For the text-containing cell, return its midpoint in [X, Y] coordinate format. 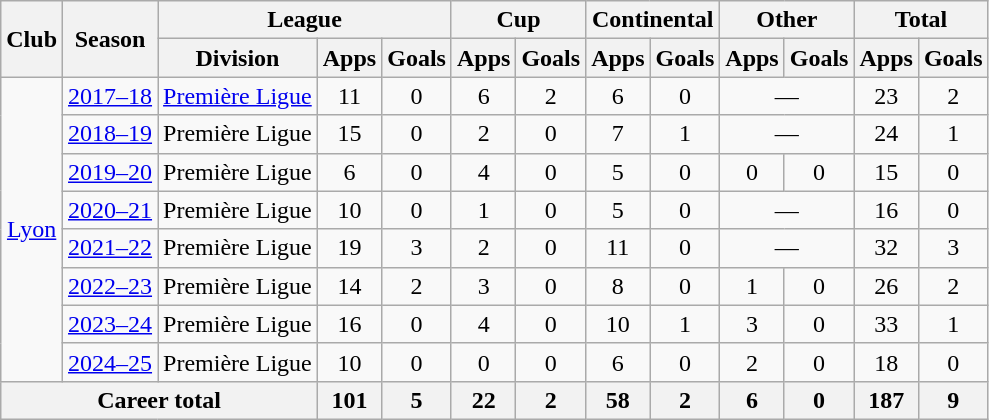
8 [618, 286]
Career total [159, 400]
2021–22 [110, 248]
2017–18 [110, 96]
33 [886, 324]
2019–20 [110, 172]
2018–19 [110, 134]
2020–21 [110, 210]
22 [483, 400]
League [305, 20]
Club [32, 39]
26 [886, 286]
32 [886, 248]
2023–24 [110, 324]
24 [886, 134]
2024–25 [110, 362]
18 [886, 362]
Season [110, 39]
101 [349, 400]
Division [238, 58]
2022–23 [110, 286]
Total [921, 20]
Lyon [32, 229]
58 [618, 400]
19 [349, 248]
Cup [518, 20]
14 [349, 286]
Continental [653, 20]
7 [618, 134]
23 [886, 96]
187 [886, 400]
Other [787, 20]
9 [953, 400]
